Return (X, Y) of the center of cell containing provided text 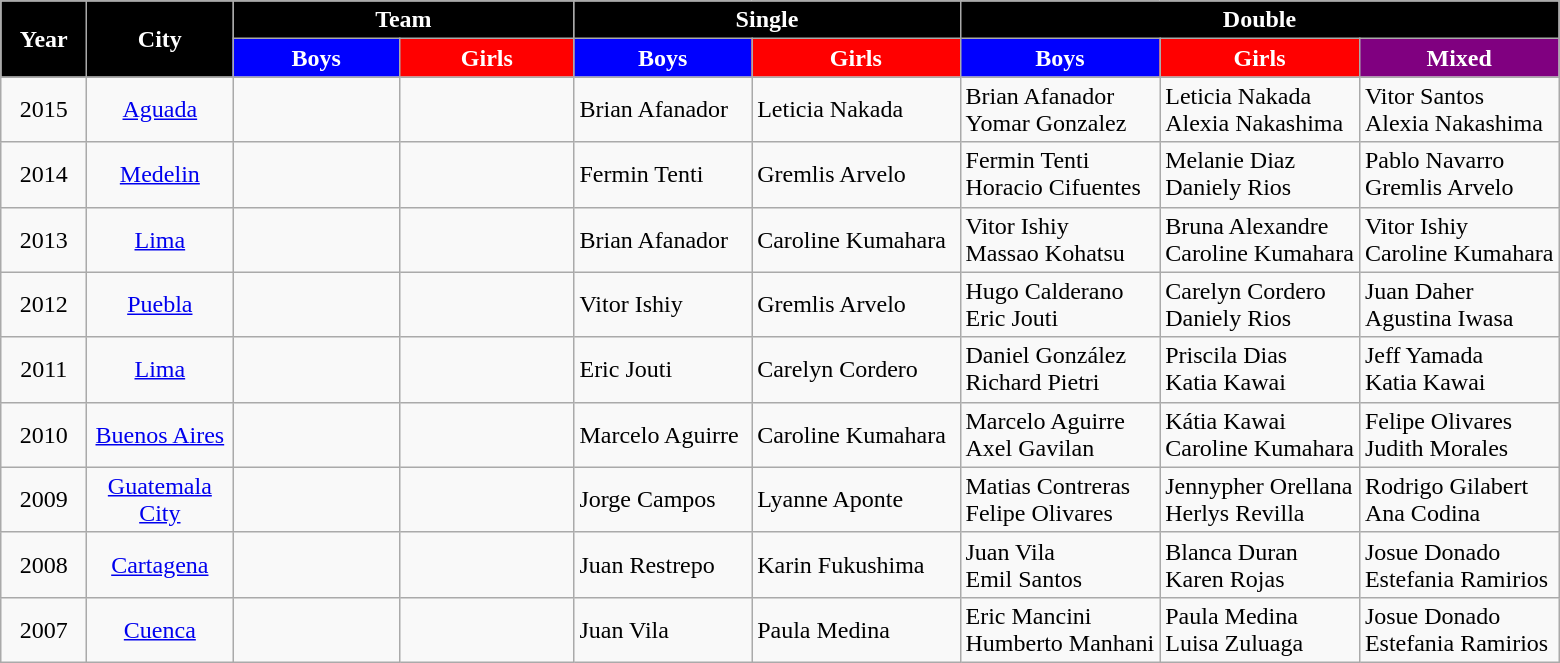
Bruna Alexandre Caroline Kumahara (1260, 240)
Matias Contreras Felipe Olivares (1060, 500)
Team (404, 20)
Year (44, 39)
Medelin (160, 174)
Felipe Olivares Judith Morales (1459, 434)
Hugo Calderano Eric Jouti (1060, 304)
Daniel González Richard Pietri (1060, 370)
2007 (44, 630)
Eric Mancini Humberto Manhani (1060, 630)
Paula Medina Luisa Zuluaga (1260, 630)
Juan Restrepo (663, 564)
Buenos Aires (160, 434)
Rodrigo Gilabert Ana Codina (1459, 500)
Fermin Tenti (663, 174)
Cartagena (160, 564)
2015 (44, 110)
Karin Fukushima (856, 564)
2008 (44, 564)
2013 (44, 240)
Carelyn Cordero (856, 370)
Juan Daher Agustina Iwasa (1459, 304)
Lyanne Aponte (856, 500)
Kátia Kawai Caroline Kumahara (1260, 434)
2014 (44, 174)
Juan Vila (663, 630)
Melanie Diaz Daniely Rios (1260, 174)
Puebla (160, 304)
Marcelo Aguirre Axel Gavilan (1060, 434)
Aguada (160, 110)
Mixed (1459, 58)
Leticia Nakada (856, 110)
Brian Afanador Yomar Gonzalez (1060, 110)
2010 (44, 434)
Fermin Tenti Horacio Cifuentes (1060, 174)
Pablo Navarro Gremlis Arvelo (1459, 174)
2012 (44, 304)
Vitor Ishiy (663, 304)
Blanca Duran Karen Rojas (1260, 564)
Leticia Nakada Alexia Nakashima (1260, 110)
Guatemala City (160, 500)
Juan Vila Emil Santos (1060, 564)
Jorge Campos (663, 500)
Cuenca (160, 630)
City (160, 39)
Priscila Dias Katia Kawai (1260, 370)
Paula Medina (856, 630)
Vitor Ishiy Caroline Kumahara (1459, 240)
Vitor Ishiy Massao Kohatsu (1060, 240)
Single (767, 20)
2011 (44, 370)
2009 (44, 500)
Vitor Santos Alexia Nakashima (1459, 110)
Jennypher Orellana Herlys Revilla (1260, 500)
Marcelo Aguirre (663, 434)
Carelyn Cordero Daniely Rios (1260, 304)
Jeff Yamada Katia Kawai (1459, 370)
Double (1260, 20)
Eric Jouti (663, 370)
